Capture the cell that displays the provided text and extract its (X, Y) central coordinate. 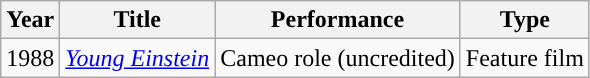
Performance (338, 20)
Type (524, 20)
Cameo role (uncredited) (338, 58)
Young Einstein (138, 58)
1988 (30, 58)
Year (30, 20)
Feature film (524, 58)
Title (138, 20)
